Detect which cell encompasses the target text, then output its [X, Y] center coordinate. 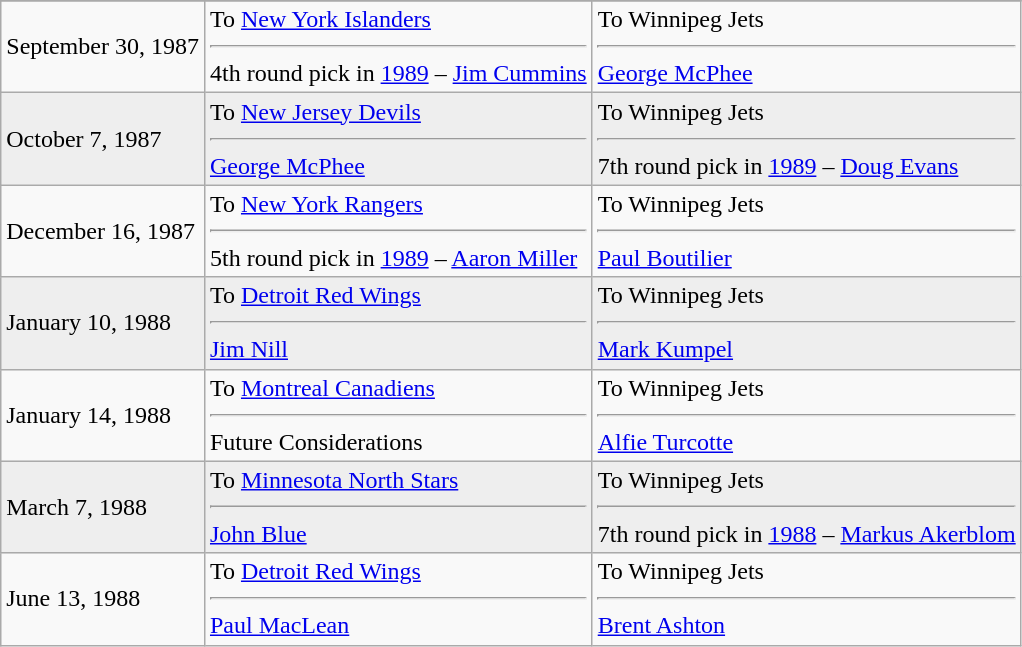
To Winnipeg Jets7th round pick in 1988 – Markus Akerblom [806, 507]
To Detroit Red WingsPaul MacLean [398, 599]
To New York Rangers5th round pick in 1989 – Aaron Miller [398, 231]
To Montreal CanadiensFuture Considerations [398, 415]
October 7, 1987 [103, 139]
To New Jersey DevilsGeorge McPhee [398, 139]
To Detroit Red WingsJim Nill [398, 323]
To Winnipeg JetsPaul Boutilier [806, 231]
January 10, 1988 [103, 323]
To Minnesota North StarsJohn Blue [398, 507]
To Winnipeg JetsAlfie Turcotte [806, 415]
To Winnipeg JetsMark Kumpel [806, 323]
March 7, 1988 [103, 507]
January 14, 1988 [103, 415]
To Winnipeg JetsBrent Ashton [806, 599]
September 30, 1987 [103, 47]
To Winnipeg JetsGeorge McPhee [806, 47]
June 13, 1988 [103, 599]
To Winnipeg Jets7th round pick in 1989 – Doug Evans [806, 139]
December 16, 1987 [103, 231]
To New York Islanders4th round pick in 1989 – Jim Cummins [398, 47]
